For the text-containing cell, return its midpoint in (x, y) coordinate format. 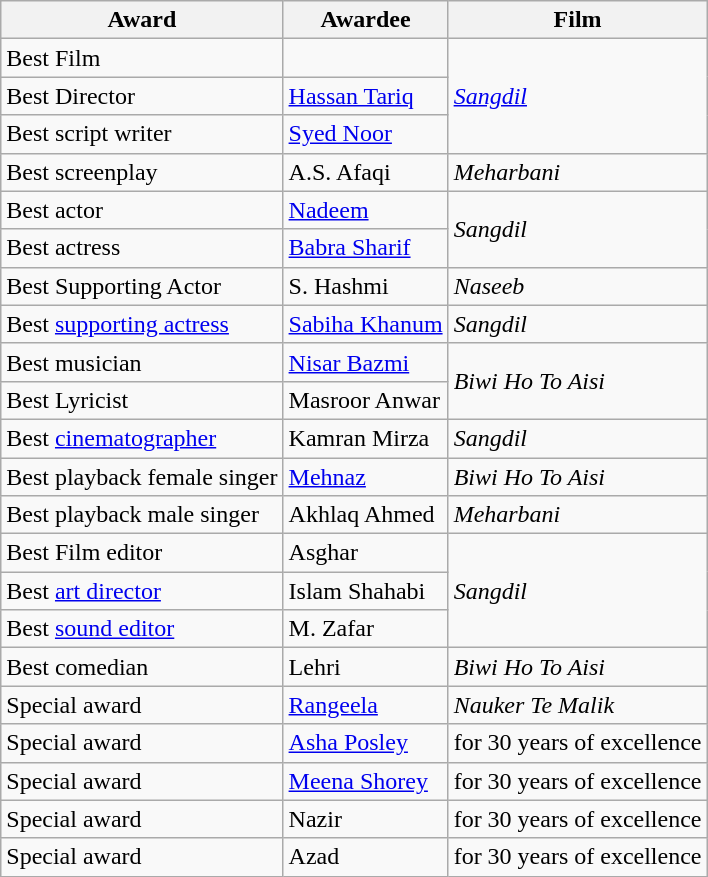
Islam Shahabi (366, 591)
Lehri (366, 667)
Best Director (142, 96)
Meena Shorey (366, 781)
Best playback male singer (142, 515)
Best musician (142, 362)
Best actress (142, 248)
Best script writer (142, 134)
Rangeela (366, 705)
Best comedian (142, 667)
Best Film editor (142, 553)
Nauker Te Malik (578, 705)
S. Hashmi (366, 286)
Azad (366, 857)
Asha Posley (366, 743)
Best Film (142, 58)
Best screenplay (142, 172)
A.S. Afaqi (366, 172)
Nazir (366, 819)
Nisar Bazmi (366, 362)
Naseeb (578, 286)
Asghar (366, 553)
Hassan Tariq (366, 96)
Film (578, 20)
Awardee (366, 20)
Award (142, 20)
Best Supporting Actor (142, 286)
Best supporting actress (142, 324)
Nadeem (366, 210)
Kamran Mirza (366, 438)
Akhlaq Ahmed (366, 515)
M. Zafar (366, 629)
Best art director (142, 591)
Sabiha Khanum (366, 324)
Best sound editor (142, 629)
Best playback female singer (142, 477)
Babra Sharif (366, 248)
Best Lyricist (142, 400)
Syed Noor (366, 134)
Mehnaz (366, 477)
Best actor (142, 210)
Masroor Anwar (366, 400)
Best cinematographer (142, 438)
